Identify which cell holds the provided text, then report its (x, y) central coordinate. 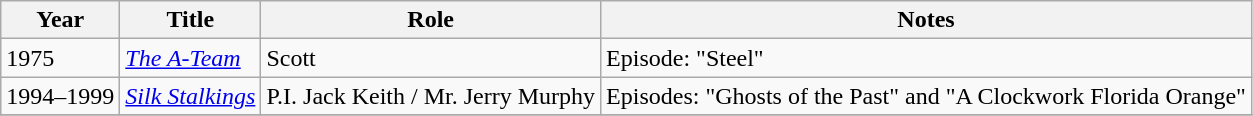
1975 (60, 58)
The A-Team (190, 58)
1994–1999 (60, 96)
Title (190, 20)
Role (431, 20)
Episodes: "Ghosts of the Past" and "A Clockwork Florida Orange" (926, 96)
Scott (431, 58)
Year (60, 20)
Notes (926, 20)
P.I. Jack Keith / Mr. Jerry Murphy (431, 96)
Episode: "Steel" (926, 58)
Silk Stalkings (190, 96)
